For the text-containing cell, return its midpoint in [X, Y] coordinate format. 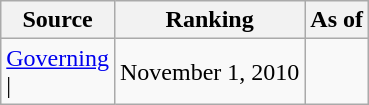
Ranking [209, 20]
As of [337, 20]
Source [58, 20]
Governing| [58, 72]
November 1, 2010 [209, 72]
